Provide the (X, Y) coordinate of the cell's center where the given text is located.  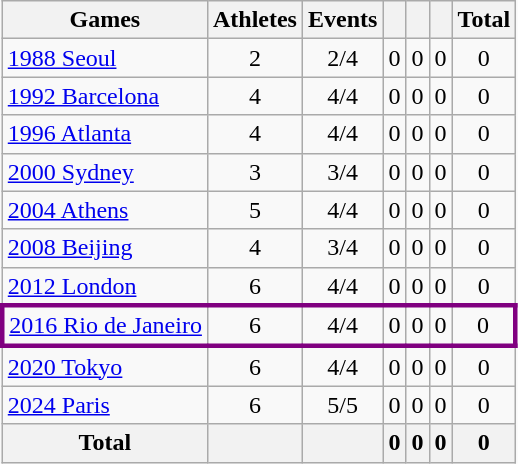
5 (254, 210)
Athletes (254, 20)
5/5 (342, 405)
2008 Beijing (104, 248)
2016 Rio de Janeiro (104, 326)
2 (254, 58)
2000 Sydney (104, 172)
1992 Barcelona (104, 96)
1996 Atlanta (104, 134)
3 (254, 172)
2012 London (104, 286)
Games (104, 20)
Events (342, 20)
2/4 (342, 58)
1988 Seoul (104, 58)
2024 Paris (104, 405)
2020 Tokyo (104, 366)
2004 Athens (104, 210)
